Search for the cell housing the specified text and yield its (X, Y) center coordinate. 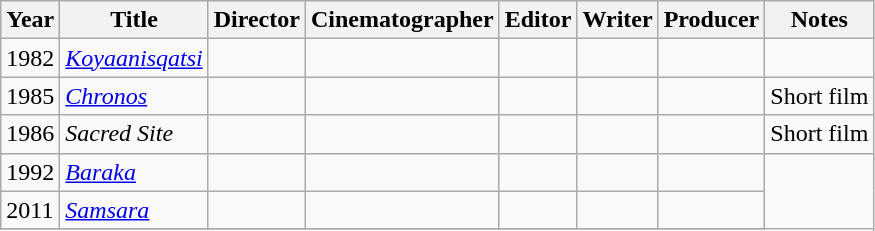
1982 (30, 58)
1992 (30, 172)
2011 (30, 210)
Baraka (134, 172)
Sacred Site (134, 134)
Chronos (134, 96)
Editor (538, 20)
1985 (30, 96)
Koyaanisqatsi (134, 58)
Writer (618, 20)
Notes (820, 20)
Cinematographer (402, 20)
Samsara (134, 210)
Producer (712, 20)
Title (134, 20)
Director (256, 20)
1986 (30, 134)
Year (30, 20)
